Output the (X, Y) coordinate of the center of the cell containing the given text.  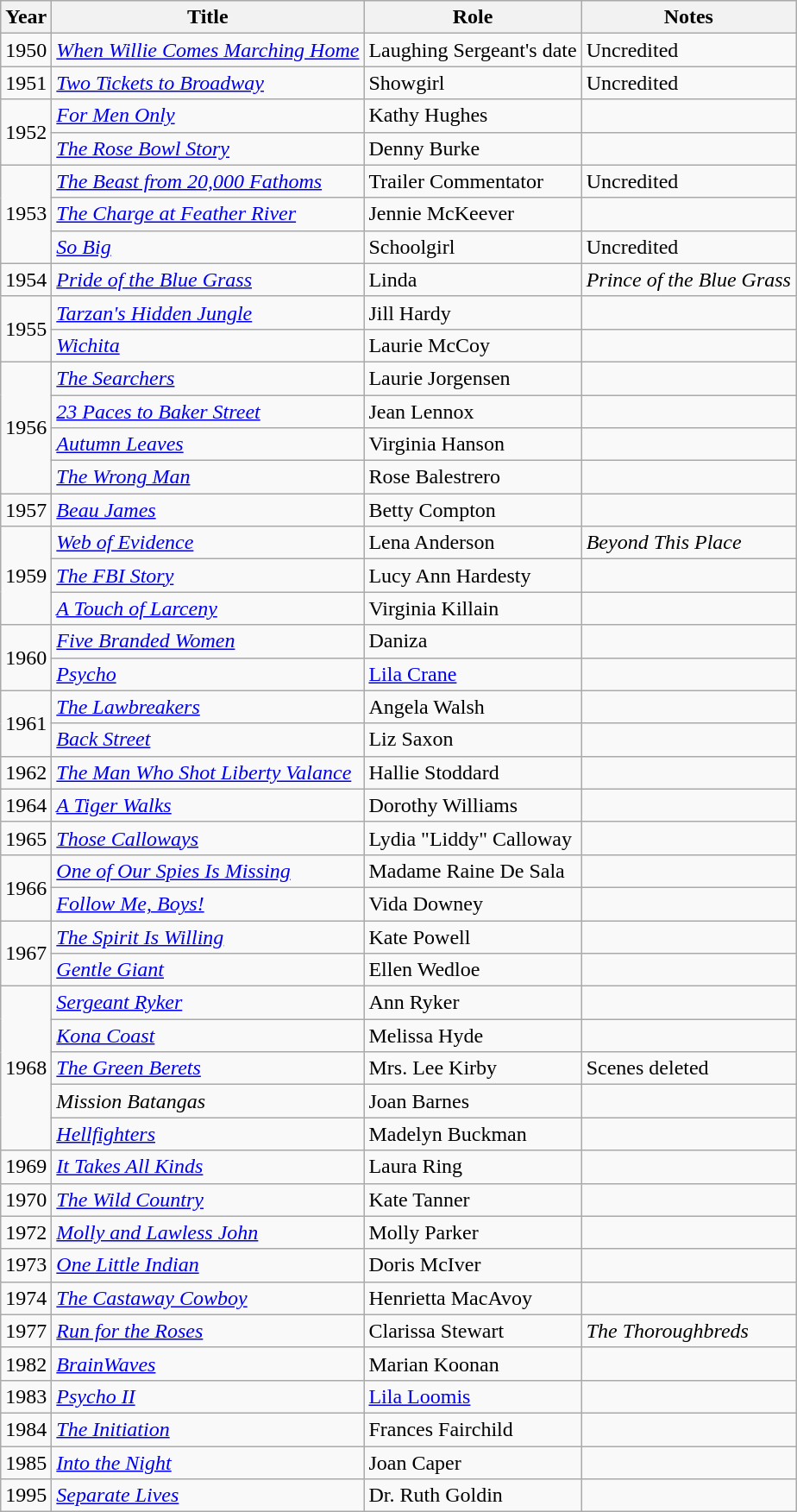
1983 (26, 1396)
Kate Tanner (473, 1200)
Autumn Leaves (208, 444)
1957 (26, 510)
So Big (208, 247)
1955 (26, 329)
Clarissa Stewart (473, 1331)
1982 (26, 1364)
1950 (26, 50)
Kona Coast (208, 1036)
Laurie Jorgensen (473, 378)
The Beast from 20,000 Fathoms (208, 181)
Jill Hardy (473, 312)
1969 (26, 1167)
The Thoroughbreds (688, 1331)
Doris McIver (473, 1265)
Molly and Lawless John (208, 1232)
Madame Raine De Sala (473, 871)
Beyond This Place (688, 543)
Joan Caper (473, 1463)
Dr. Ruth Goldin (473, 1496)
1977 (26, 1331)
Laurie McCoy (473, 345)
1959 (26, 576)
Lila Crane (473, 674)
1995 (26, 1496)
1960 (26, 658)
The Wild Country (208, 1200)
Ann Ryker (473, 1003)
Back Street (208, 740)
A Tiger Walks (208, 805)
1970 (26, 1200)
1951 (26, 83)
Daniza (473, 641)
Kate Powell (473, 936)
Linda (473, 280)
Psycho (208, 674)
Vida Downey (473, 904)
When Willie Comes Marching Home (208, 50)
23 Paces to Baker Street (208, 412)
1974 (26, 1298)
One Little Indian (208, 1265)
1968 (26, 1068)
Prince of the Blue Grass (688, 280)
Tarzan's Hidden Jungle (208, 312)
Liz Saxon (473, 740)
The Wrong Man (208, 477)
Wichita (208, 345)
The FBI Story (208, 576)
Psycho II (208, 1396)
1965 (26, 838)
1966 (26, 887)
The Man Who Shot Liberty Valance (208, 772)
For Men Only (208, 116)
The Rose Bowl Story (208, 148)
Hellfighters (208, 1134)
Denny Burke (473, 148)
Two Tickets to Broadway (208, 83)
The Charge at Feather River (208, 214)
Into the Night (208, 1463)
Beau James (208, 510)
Lydia "Liddy" Calloway (473, 838)
Title (208, 17)
Kathy Hughes (473, 116)
Laughing Sergeant's date (473, 50)
It Takes All Kinds (208, 1167)
Role (473, 17)
Scenes deleted (688, 1068)
1962 (26, 772)
Notes (688, 17)
Madelyn Buckman (473, 1134)
Showgirl (473, 83)
BrainWaves (208, 1364)
Betty Compton (473, 510)
Lila Loomis (473, 1396)
Frances Fairchild (473, 1429)
The Searchers (208, 378)
Sergeant Ryker (208, 1003)
1952 (26, 132)
The Lawbreakers (208, 707)
The Green Berets (208, 1068)
Hallie Stoddard (473, 772)
1961 (26, 723)
Mission Batangas (208, 1101)
Lena Anderson (473, 543)
Joan Barnes (473, 1101)
1956 (26, 427)
Henrietta MacAvoy (473, 1298)
1954 (26, 280)
Year (26, 17)
The Initiation (208, 1429)
Marian Koonan (473, 1364)
Dorothy Williams (473, 805)
Five Branded Women (208, 641)
Lucy Ann Hardesty (473, 576)
Those Calloways (208, 838)
Ellen Wedloe (473, 970)
The Spirit Is Willing (208, 936)
Separate Lives (208, 1496)
Virginia Hanson (473, 444)
Web of Evidence (208, 543)
Schoolgirl (473, 247)
Laura Ring (473, 1167)
Jean Lennox (473, 412)
1985 (26, 1463)
Trailer Commentator (473, 181)
Rose Balestrero (473, 477)
Gentle Giant (208, 970)
Run for the Roses (208, 1331)
Follow Me, Boys! (208, 904)
1953 (26, 214)
1972 (26, 1232)
Molly Parker (473, 1232)
Melissa Hyde (473, 1036)
The Castaway Cowboy (208, 1298)
One of Our Spies Is Missing (208, 871)
Mrs. Lee Kirby (473, 1068)
Pride of the Blue Grass (208, 280)
A Touch of Larceny (208, 608)
1984 (26, 1429)
Jennie McKeever (473, 214)
1964 (26, 805)
1967 (26, 953)
1973 (26, 1265)
Angela Walsh (473, 707)
Virginia Killain (473, 608)
